Find where the given text appears and provide that cell's center as [X, Y] coordinate. 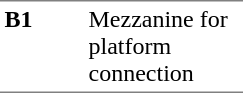
B1 [42, 46]
Mezzanine for platform connection [164, 46]
